Find where the given text appears and provide that cell's center as (X, Y) coordinate. 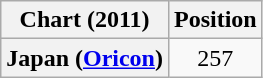
Japan (Oricon) (85, 58)
257 (215, 58)
Chart (2011) (85, 20)
Position (215, 20)
